Identify which cell holds the provided text, then report its [X, Y] central coordinate. 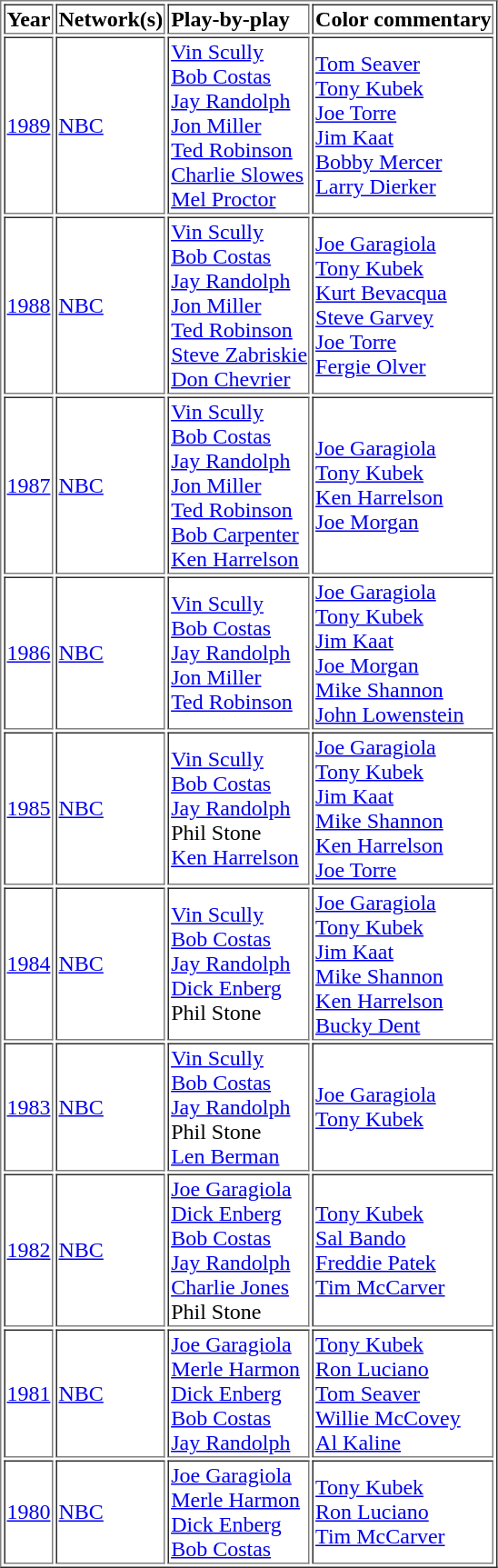
1988 [28, 305]
1983 [28, 1107]
Tom SeaverTony KubekJoe TorreJim KaatBobby MercerLarry Dierker [403, 125]
1987 [28, 485]
1981 [28, 1393]
Vin ScullyBob CostasJay RandolphPhil StoneKen Harrelson [239, 809]
Joe GaragiolaTony Kubek [403, 1107]
1985 [28, 809]
1986 [28, 653]
Joe GaragiolaDick EnbergBob CostasJay RandolphCharlie JonesPhil Stone [239, 1251]
1984 [28, 964]
Joe GaragiolaMerle HarmonDick EnbergBob Costas [239, 1512]
Tony KubekRon LucianoTom SeaverWillie McCoveyAl Kaline [403, 1393]
Joe GaragiolaTony KubekJim KaatMike ShannonKen HarrelsonJoe Torre [403, 809]
Network(s) [111, 18]
Vin ScullyBob CostasJay RandolphDick EnbergPhil Stone [239, 964]
Tony KubekSal BandoFreddie PatekTim McCarver [403, 1251]
Vin ScullyBob CostasJay RandolphJon MillerTed Robinson [239, 653]
1980 [28, 1512]
Year [28, 18]
Joe GaragiolaTony KubekKen HarrelsonJoe Morgan [403, 485]
Joe GaragiolaTony KubekKurt BevacquaSteve GarveyJoe TorreFergie Olver [403, 305]
Color commentary [403, 18]
Vin ScullyBob CostasJay RandolphJon MillerTed RobinsonCharlie SlowesMel Proctor [239, 125]
Joe GaragiolaTony KubekJim KaatMike ShannonKen HarrelsonBucky Dent [403, 964]
Joe GaragiolaMerle HarmonDick EnbergBob CostasJay Randolph [239, 1393]
1989 [28, 125]
Joe GaragiolaTony KubekJim KaatJoe MorganMike ShannonJohn Lowenstein [403, 653]
Play-by-play [239, 18]
Vin ScullyBob CostasJay RandolphJon MillerTed RobinsonSteve ZabriskieDon Chevrier [239, 305]
Vin ScullyBob CostasJay RandolphPhil StoneLen Berman [239, 1107]
Tony KubekRon LucianoTim McCarver [403, 1512]
Vin ScullyBob CostasJay RandolphJon MillerTed RobinsonBob CarpenterKen Harrelson [239, 485]
1982 [28, 1251]
